For the text-containing cell, return its midpoint in (x, y) coordinate format. 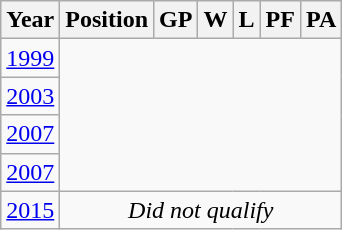
L (246, 20)
Year (30, 20)
PF (280, 20)
1999 (30, 58)
W (216, 20)
Position (107, 20)
GP (176, 20)
PA (320, 20)
2003 (30, 96)
Did not qualify (201, 210)
2015 (30, 210)
